Scan for the cell matching the given text and deliver its [x, y] coordinate at center. 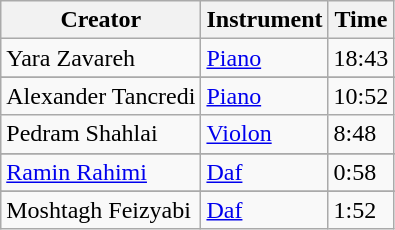
18:43 [361, 58]
Moshtagh Feizyabi [101, 210]
Creator [101, 20]
Instrument [264, 20]
Alexander Tancredi [101, 96]
10:52 [361, 96]
8:48 [361, 134]
Yara Zavareh [101, 58]
1:52 [361, 210]
Violon [264, 134]
Ramin Rahimi [101, 172]
Time [361, 20]
Pedram Shahlai [101, 134]
0:58 [361, 172]
